Capture the cell that displays the provided text and extract its [x, y] central coordinate. 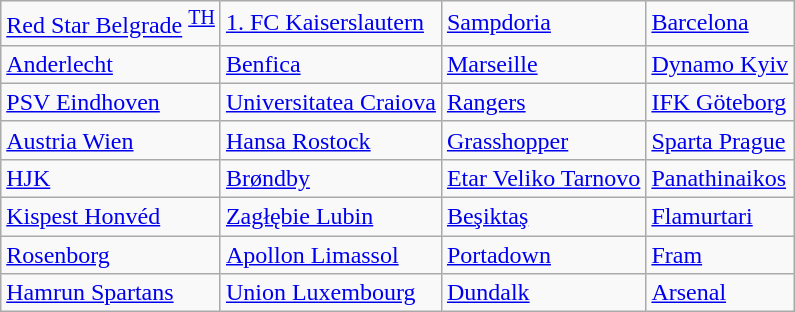
1. FC Kaiserslautern [330, 24]
Panathinaikos [720, 178]
PSV Eindhoven [111, 102]
Beşiktaş [543, 217]
Universitatea Craiova [330, 102]
Austria Wien [111, 140]
Marseille [543, 64]
Barcelona [720, 24]
Portadown [543, 255]
Fram [720, 255]
Hamrun Spartans [111, 293]
Kispest Honvéd [111, 217]
Flamurtari [720, 217]
Rangers [543, 102]
Sampdoria [543, 24]
Union Luxembourg [330, 293]
Rosenborg [111, 255]
Etar Veliko Tarnovo [543, 178]
IFK Göteborg [720, 102]
Hansa Rostock [330, 140]
Arsenal [720, 293]
Red Star Belgrade TH [111, 24]
Dundalk [543, 293]
Benfica [330, 64]
HJK [111, 178]
Grasshopper [543, 140]
Brøndby [330, 178]
Anderlecht [111, 64]
Zagłębie Lubin [330, 217]
Dynamo Kyiv [720, 64]
Sparta Prague [720, 140]
Apollon Limassol [330, 255]
